Search for the cell housing the specified text and yield its (X, Y) center coordinate. 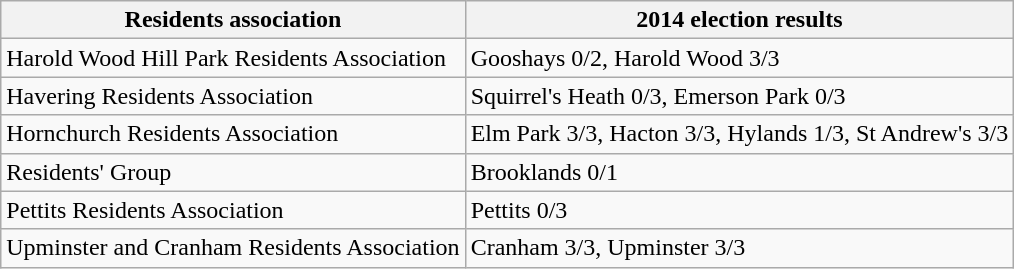
2014 election results (740, 20)
Brooklands 0/1 (740, 172)
Gooshays 0/2, Harold Wood 3/3 (740, 58)
Hornchurch Residents Association (233, 134)
Cranham 3/3, Upminster 3/3 (740, 248)
Havering Residents Association (233, 96)
Pettits 0/3 (740, 210)
Residents' Group (233, 172)
Harold Wood Hill Park Residents Association (233, 58)
Squirrel's Heath 0/3, Emerson Park 0/3 (740, 96)
Residents association (233, 20)
Pettits Residents Association (233, 210)
Elm Park 3/3, Hacton 3/3, Hylands 1/3, St Andrew's 3/3 (740, 134)
Upminster and Cranham Residents Association (233, 248)
